Identify which cell holds the provided text, then report its [X, Y] central coordinate. 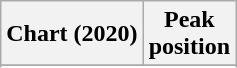
Chart (2020) [72, 34]
Peakposition [189, 34]
